Output the [x, y] coordinate of the center of the cell containing the given text.  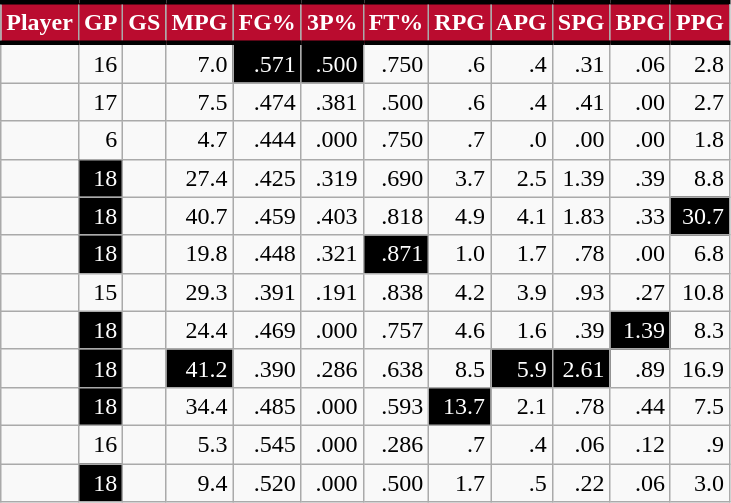
41.2 [200, 368]
3.7 [460, 178]
3P% [332, 22]
SPG [581, 22]
.425 [267, 178]
34.4 [200, 406]
29.3 [200, 292]
2.5 [522, 178]
30.7 [700, 216]
FG% [267, 22]
3.9 [522, 292]
1.83 [581, 216]
.9 [700, 444]
.469 [267, 330]
.27 [640, 292]
4.1 [522, 216]
.0 [522, 140]
.391 [267, 292]
.381 [332, 102]
Player [40, 22]
8.3 [700, 330]
19.8 [200, 254]
.871 [396, 254]
.485 [267, 406]
.321 [332, 254]
27.4 [200, 178]
10.8 [700, 292]
.191 [332, 292]
.757 [396, 330]
.448 [267, 254]
GS [144, 22]
16.9 [700, 368]
.403 [332, 216]
.93 [581, 292]
.444 [267, 140]
.593 [396, 406]
.33 [640, 216]
.690 [396, 178]
17 [100, 102]
8.5 [460, 368]
2.61 [581, 368]
2.7 [700, 102]
24.4 [200, 330]
1.8 [700, 140]
5.9 [522, 368]
.319 [332, 178]
4.6 [460, 330]
.390 [267, 368]
4.9 [460, 216]
15 [100, 292]
1.6 [522, 330]
RPG [460, 22]
.459 [267, 216]
.818 [396, 216]
40.7 [200, 216]
2.8 [700, 63]
2.1 [522, 406]
7.0 [200, 63]
PPG [700, 22]
.520 [267, 483]
3.0 [700, 483]
.474 [267, 102]
8.8 [700, 178]
5.3 [200, 444]
FT% [396, 22]
.22 [581, 483]
13.7 [460, 406]
.571 [267, 63]
MPG [200, 22]
.638 [396, 368]
.44 [640, 406]
9.4 [200, 483]
4.2 [460, 292]
.545 [267, 444]
GP [100, 22]
.31 [581, 63]
6.8 [700, 254]
6 [100, 140]
.41 [581, 102]
.12 [640, 444]
.89 [640, 368]
APG [522, 22]
4.7 [200, 140]
.5 [522, 483]
.838 [396, 292]
BPG [640, 22]
1.0 [460, 254]
